Return the (X, Y) coordinate for the center point of the cell that contains the specified text.  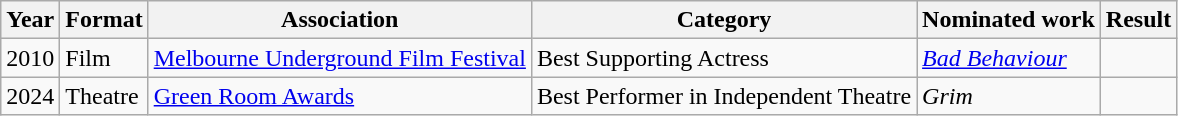
Best Performer in Independent Theatre (724, 96)
Association (340, 20)
Best Supporting Actress (724, 58)
Film (104, 58)
Year (30, 20)
Theatre (104, 96)
Result (1138, 20)
Format (104, 20)
Category (724, 20)
2024 (30, 96)
Bad Behaviour (1009, 58)
Nominated work (1009, 20)
Melbourne Underground Film Festival (340, 58)
2010 (30, 58)
Green Room Awards (340, 96)
Grim (1009, 96)
